Extract the (x, y) coordinate from the center of the cell holding the provided text.  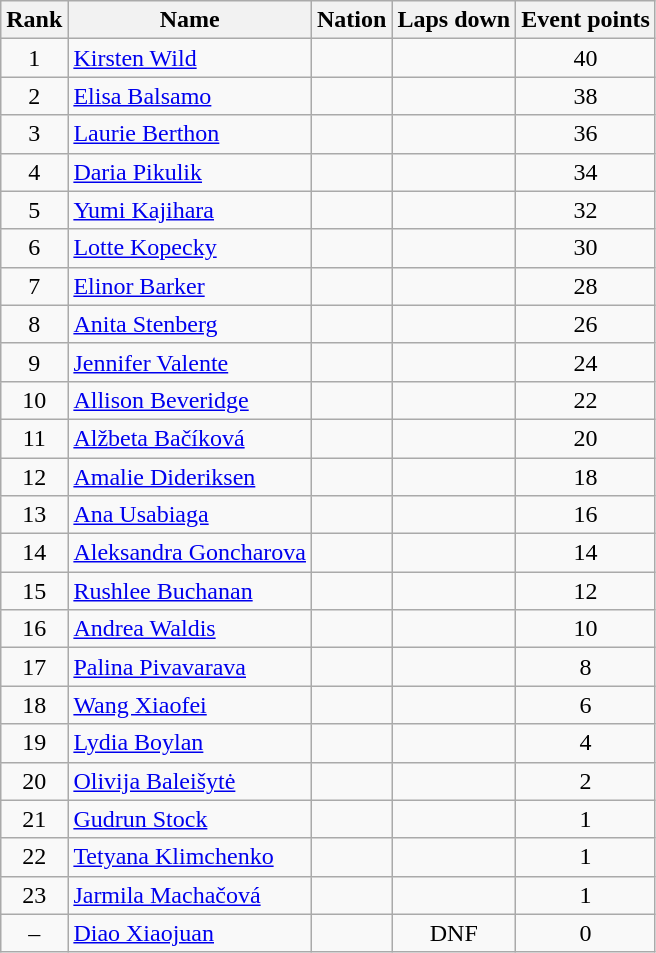
Kirsten Wild (190, 58)
9 (34, 362)
Diao Xiaojuan (190, 933)
34 (586, 172)
Anita Stenberg (190, 324)
0 (586, 933)
23 (34, 895)
21 (34, 819)
26 (586, 324)
7 (34, 286)
13 (34, 515)
15 (34, 591)
19 (34, 743)
30 (586, 248)
Allison Beveridge (190, 400)
Jarmila Machačová (190, 895)
Jennifer Valente (190, 362)
– (34, 933)
40 (586, 58)
36 (586, 134)
Nation (351, 20)
Elisa Balsamo (190, 96)
Andrea Waldis (190, 629)
32 (586, 210)
28 (586, 286)
Gudrun Stock (190, 819)
Amalie Dideriksen (190, 477)
Wang Xiaofei (190, 705)
Rushlee Buchanan (190, 591)
11 (34, 438)
Rank (34, 20)
Ana Usabiaga (190, 515)
Elinor Barker (190, 286)
38 (586, 96)
DNF (454, 933)
Alžbeta Bačíková (190, 438)
Yumi Kajihara (190, 210)
Name (190, 20)
24 (586, 362)
Lydia Boylan (190, 743)
Palina Pivavarava (190, 667)
17 (34, 667)
Lotte Kopecky (190, 248)
3 (34, 134)
Daria Pikulik (190, 172)
Aleksandra Goncharova (190, 553)
Laps down (454, 20)
Olivija Baleišytė (190, 781)
Laurie Berthon (190, 134)
5 (34, 210)
Tetyana Klimchenko (190, 857)
Event points (586, 20)
